Detect which cell encompasses the target text, then output its (X, Y) center coordinate. 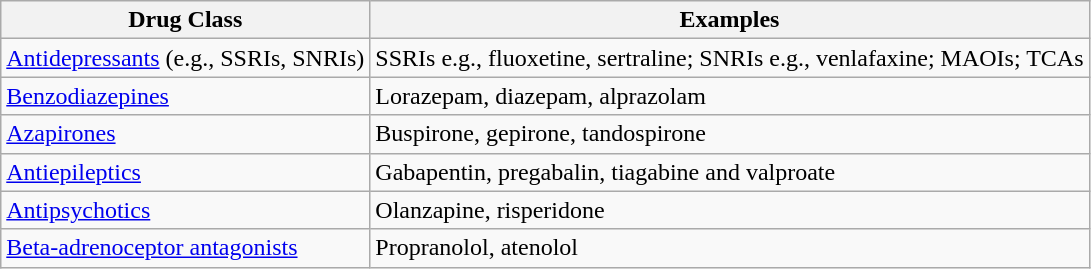
Beta-adrenoceptor antagonists (186, 248)
Azapirones (186, 134)
Olanzapine, risperidone (730, 210)
Antipsychotics (186, 210)
Lorazepam, diazepam, alprazolam (730, 96)
Examples (730, 20)
Benzodiazepines (186, 96)
SSRIs e.g., fluoxetine, sertraline; SNRIs e.g., venlafaxine; MAOIs; TCAs (730, 58)
Gabapentin, pregabalin, tiagabine and valproate (730, 172)
Antiepileptics (186, 172)
Buspirone, gepirone, tandospirone (730, 134)
Antidepressants (e.g., SSRIs, SNRIs) (186, 58)
Drug Class (186, 20)
Propranolol, atenolol (730, 248)
